Detect which cell encompasses the target text, then output its [x, y] center coordinate. 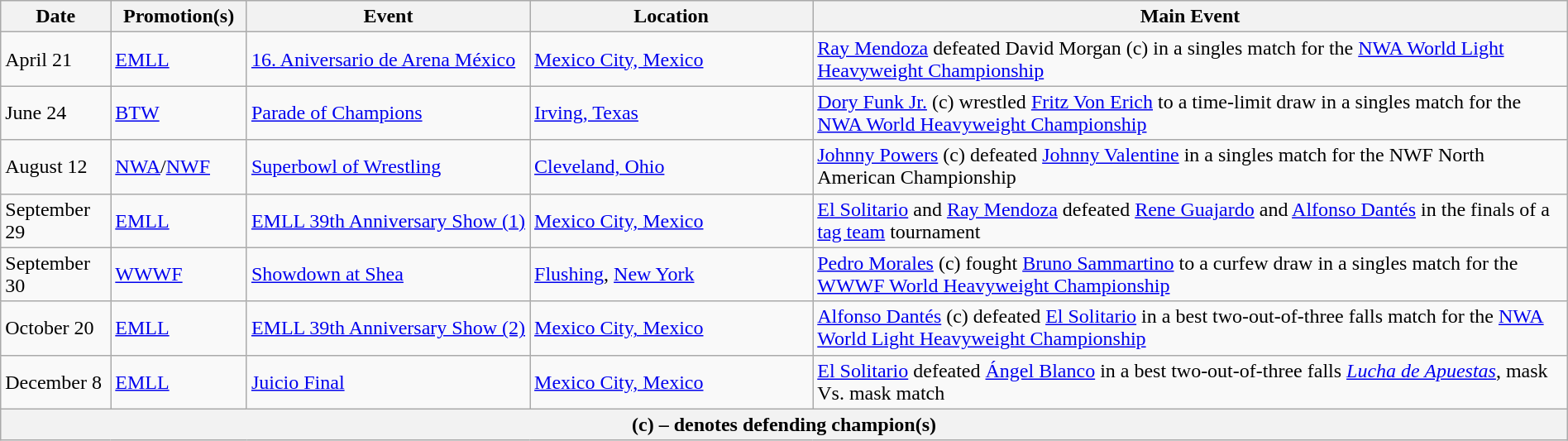
Alfonso Dantés (c) defeated El Solitario in a best two-out-of-three falls match for the NWA World Light Heavyweight Championship [1191, 328]
BTW [179, 113]
Ray Mendoza defeated David Morgan (c) in a singles match for the NWA World Light Heavyweight Championship [1191, 60]
Flushing, New York [672, 275]
June 24 [56, 113]
Irving, Texas [672, 113]
EMLL 39th Anniversary Show (1) [388, 220]
Juicio Final [388, 382]
(c) – denotes defending champion(s) [784, 424]
Date [56, 17]
Dory Funk Jr. (c) wrestled Fritz Von Erich to a time-limit draw in a singles match for the NWA World Heavyweight Championship [1191, 113]
EMLL 39th Anniversary Show (2) [388, 328]
Pedro Morales (c) fought Bruno Sammartino to a curfew draw in a singles match for the WWWF World Heavyweight Championship [1191, 275]
Promotion(s) [179, 17]
WWWF [179, 275]
August 12 [56, 167]
Cleveland, Ohio [672, 167]
September 30 [56, 275]
Superbowl of Wrestling [388, 167]
16. Aniversario de Arena México [388, 60]
October 20 [56, 328]
Parade of Champions [388, 113]
September 29 [56, 220]
El Solitario defeated Ángel Blanco in a best two-out-of-three falls Lucha de Apuestas, mask Vs. mask match [1191, 382]
El Solitario and Ray Mendoza defeated Rene Guajardo and Alfonso Dantés in the finals of a tag team tournament [1191, 220]
Location [672, 17]
April 21 [56, 60]
Event [388, 17]
Showdown at Shea [388, 275]
December 8 [56, 382]
Main Event [1191, 17]
NWA/NWF [179, 167]
Johnny Powers (c) defeated Johnny Valentine in a singles match for the NWF North American Championship [1191, 167]
